From the cell containing the given text, extract its center point as (x, y) coordinate. 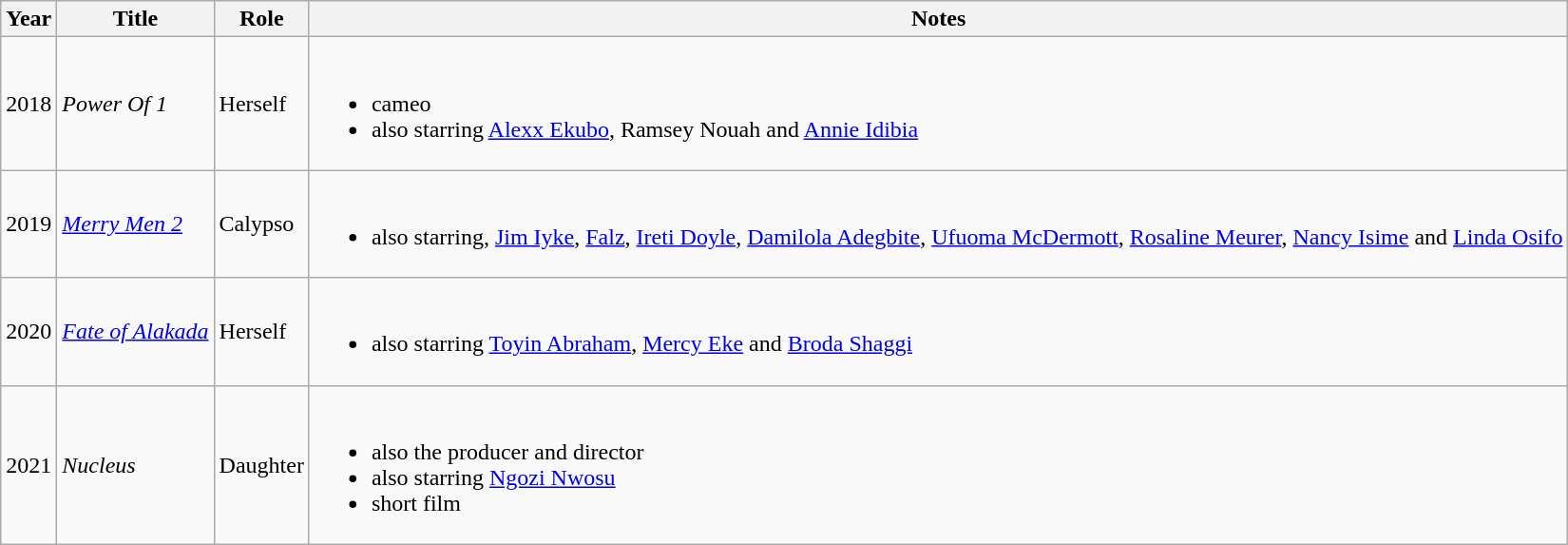
also starring Toyin Abraham, Mercy Eke and Broda Shaggi (938, 331)
Nucleus (135, 464)
also the producer and directoralso starring Ngozi Nwosushort film (938, 464)
2021 (29, 464)
cameoalso starring Alexx Ekubo, Ramsey Nouah and Annie Idibia (938, 104)
2019 (29, 224)
2018 (29, 104)
Calypso (261, 224)
also starring, Jim Iyke, Falz, Ireti Doyle, Damilola Adegbite, Ufuoma McDermott, Rosaline Meurer, Nancy Isime and Linda Osifo (938, 224)
Title (135, 19)
2020 (29, 331)
Role (261, 19)
Year (29, 19)
Merry Men 2 (135, 224)
Notes (938, 19)
Fate of Alakada (135, 331)
Power Of 1 (135, 104)
Daughter (261, 464)
